Scan for the cell matching the given text and deliver its [x, y] coordinate at center. 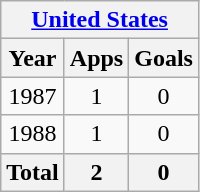
Goals [164, 58]
Apps [96, 58]
United States [100, 20]
Year [33, 58]
2 [96, 172]
1987 [33, 96]
1988 [33, 134]
Total [33, 172]
